Capture the cell that displays the provided text and extract its (x, y) central coordinate. 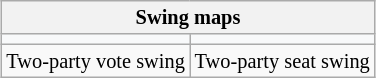
Two-party seat swing (282, 61)
Two-party vote swing (95, 61)
Swing maps (188, 18)
